Return [x, y] of the center of cell containing provided text 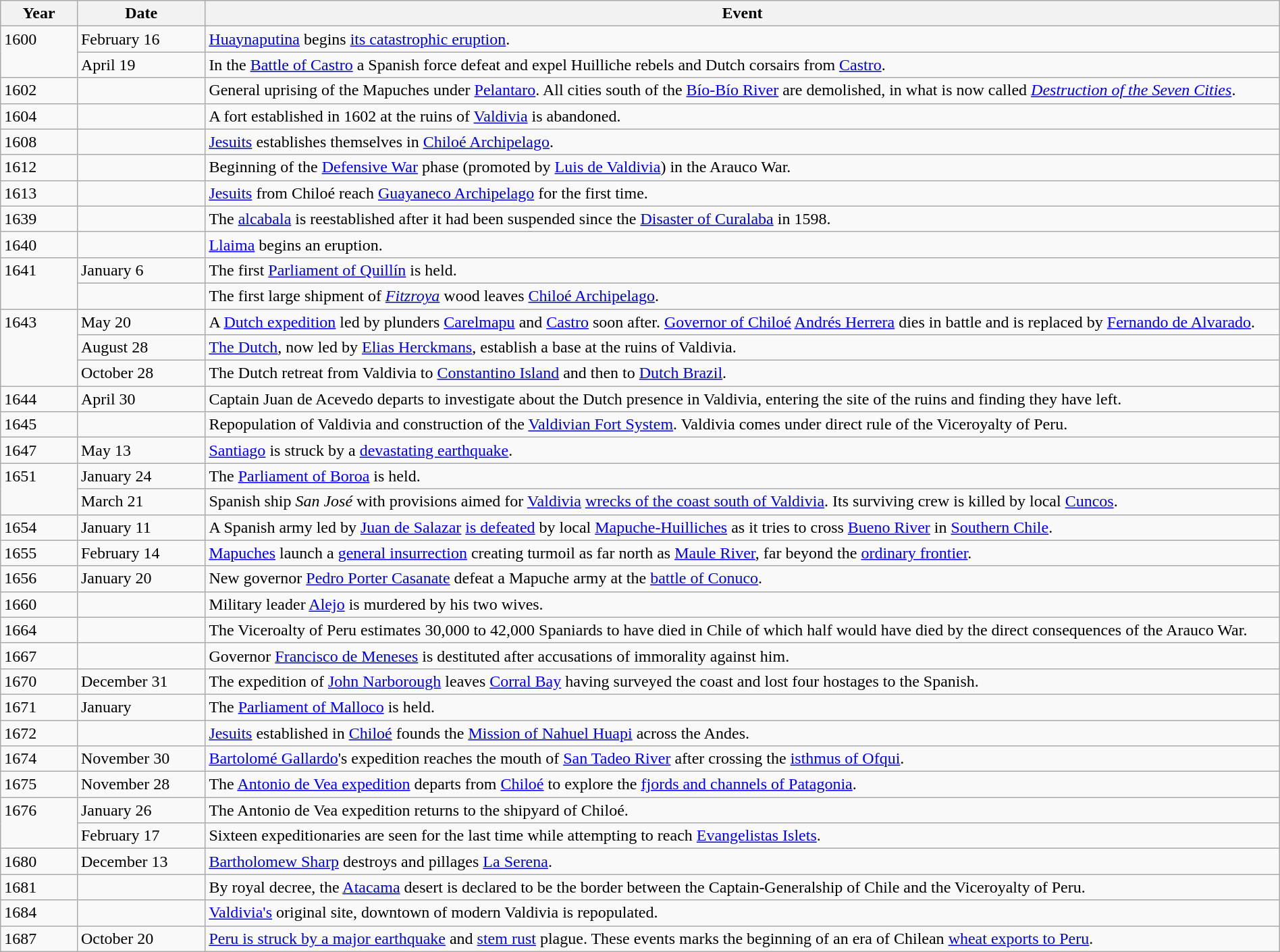
Spanish ship San José with provisions aimed for Valdivia wrecks of the coast south of Valdivia. Its surviving crew is killed by local Cuncos. [743, 502]
1681 [39, 887]
Jesuits established in Chiloé founds the Mission of Nahuel Huapi across the Andes. [743, 733]
1643 [39, 348]
Mapuches launch a general insurrection creating turmoil as far north as Maule River, far beyond the ordinary frontier. [743, 553]
1672 [39, 733]
1600 [39, 52]
1608 [39, 142]
Year [39, 14]
The expedition of John Narborough leaves Corral Bay having surveyed the coast and lost four hostages to the Spanish. [743, 681]
1640 [39, 244]
1674 [39, 759]
1602 [39, 90]
1656 [39, 579]
Event [743, 14]
November 30 [140, 759]
1680 [39, 862]
1667 [39, 656]
The Dutch retreat from Valdivia to Constantino Island and then to Dutch Brazil. [743, 373]
1664 [39, 630]
The Dutch, now led by Elias Herckmans, establish a base at the ruins of Valdivia. [743, 348]
The first Parliament of Quillín is held. [743, 270]
1660 [39, 604]
Bartholomew Sharp destroys and pillages La Serena. [743, 862]
January 26 [140, 810]
The alcabala is reestablished after it had been suspended since the Disaster of Curalaba in 1598. [743, 219]
January 20 [140, 579]
Llaima begins an eruption. [743, 244]
1604 [39, 116]
1647 [39, 450]
1687 [39, 938]
1655 [39, 553]
1675 [39, 785]
Santiago is struck by a devastating earthquake. [743, 450]
May 13 [140, 450]
November 28 [140, 785]
Sixteen expeditionaries are seen for the last time while attempting to reach Evangelistas Islets. [743, 836]
Jesuits establishes themselves in Chiloé Archipelago. [743, 142]
1651 [39, 489]
Date [140, 14]
January 11 [140, 527]
1641 [39, 283]
Governor Francisco de Meneses is destituted after accusations of immorality against him. [743, 656]
The Parliament of Malloco is held. [743, 707]
Peru is struck by a major earthquake and stem rust plague. These events marks the beginning of an era of Chilean wheat exports to Peru. [743, 938]
August 28 [140, 348]
February 16 [140, 39]
1654 [39, 527]
Repopulation of Valdivia and construction of the Valdivian Fort System. Valdivia comes under direct rule of the Viceroyalty of Peru. [743, 425]
Valdivia's original site, downtown of modern Valdivia is repopulated. [743, 913]
1684 [39, 913]
New governor Pedro Porter Casanate defeat a Mapuche army at the battle of Conuco. [743, 579]
1639 [39, 219]
October 20 [140, 938]
1613 [39, 193]
In the Battle of Castro a Spanish force defeat and expel Huilliche rebels and Dutch corsairs from Castro. [743, 65]
December 31 [140, 681]
Huaynaputina begins its catastrophic eruption. [743, 39]
Bartolomé Gallardo's expedition reaches the mouth of San Tadeo River after crossing the isthmus of Ofqui. [743, 759]
May 20 [140, 322]
January 6 [140, 270]
1612 [39, 167]
Jesuits from Chiloé reach Guayaneco Archipelago for the first time. [743, 193]
April 19 [140, 65]
December 13 [140, 862]
1671 [39, 707]
A fort established in 1602 at the ruins of Valdivia is abandoned. [743, 116]
The Antonio de Vea expedition returns to the shipyard of Chiloé. [743, 810]
1644 [39, 399]
January 24 [140, 476]
January [140, 707]
The Antonio de Vea expedition departs from Chiloé to explore the fjords and channels of Patagonia. [743, 785]
October 28 [140, 373]
The first large shipment of Fitzroya wood leaves Chiloé Archipelago. [743, 296]
Beginning of the Defensive War phase (promoted by Luis de Valdivia) in the Arauco War. [743, 167]
Military leader Alejo is murdered by his two wives. [743, 604]
February 17 [140, 836]
The Parliament of Boroa is held. [743, 476]
Captain Juan de Acevedo departs to investigate about the Dutch presence in Valdivia, entering the site of the ruins and finding they have left. [743, 399]
1645 [39, 425]
March 21 [140, 502]
By royal decree, the Atacama desert is declared to be the border between the Captain-Generalship of Chile and the Viceroyalty of Peru. [743, 887]
1670 [39, 681]
A Spanish army led by Juan de Salazar is defeated by local Mapuche-Huilliches as it tries to cross Bueno River in Southern Chile. [743, 527]
February 14 [140, 553]
1676 [39, 823]
April 30 [140, 399]
